Provide the [x, y] coordinate of the cell's center where the given text is located.  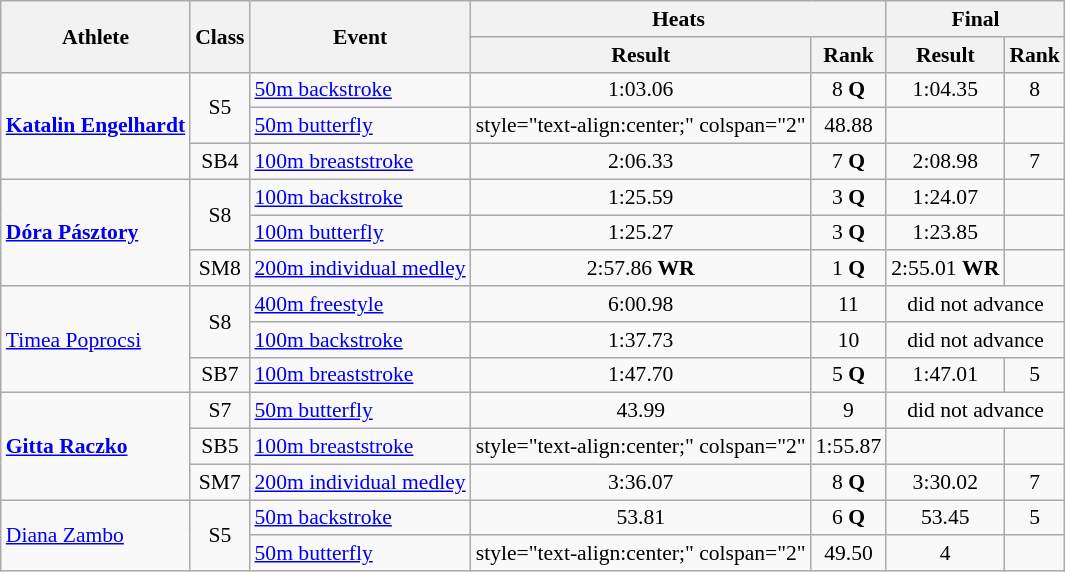
4 [945, 554]
1:24.07 [945, 197]
2:08.98 [945, 162]
1:25.59 [641, 197]
1:04.35 [945, 90]
1:23.85 [945, 233]
Diana Zambo [96, 536]
10 [848, 340]
2:57.86 WR [641, 269]
43.99 [641, 411]
SM8 [220, 269]
SB5 [220, 447]
48.88 [848, 126]
2:55.01 WR [945, 269]
Heats [679, 19]
1:47.70 [641, 375]
9 [848, 411]
1:25.27 [641, 233]
3:30.02 [945, 482]
100m butterfly [360, 233]
49.50 [848, 554]
53.45 [945, 518]
S7 [220, 411]
1:03.06 [641, 90]
8 [1034, 90]
Event [360, 36]
11 [848, 304]
1 Q [848, 269]
Timea Poprocsi [96, 340]
1:55.87 [848, 447]
1:47.01 [945, 375]
SB4 [220, 162]
Athlete [96, 36]
Gitta Raczko [96, 446]
7 Q [848, 162]
400m freestyle [360, 304]
1:37.73 [641, 340]
Dóra Pásztory [96, 232]
Class [220, 36]
3:36.07 [641, 482]
53.81 [641, 518]
2:06.33 [641, 162]
6 Q [848, 518]
Final [976, 19]
5 Q [848, 375]
SB7 [220, 375]
SM7 [220, 482]
6:00.98 [641, 304]
Katalin Engelhardt [96, 126]
